Provide the (x, y) coordinate of the cell's center where the given text is located.  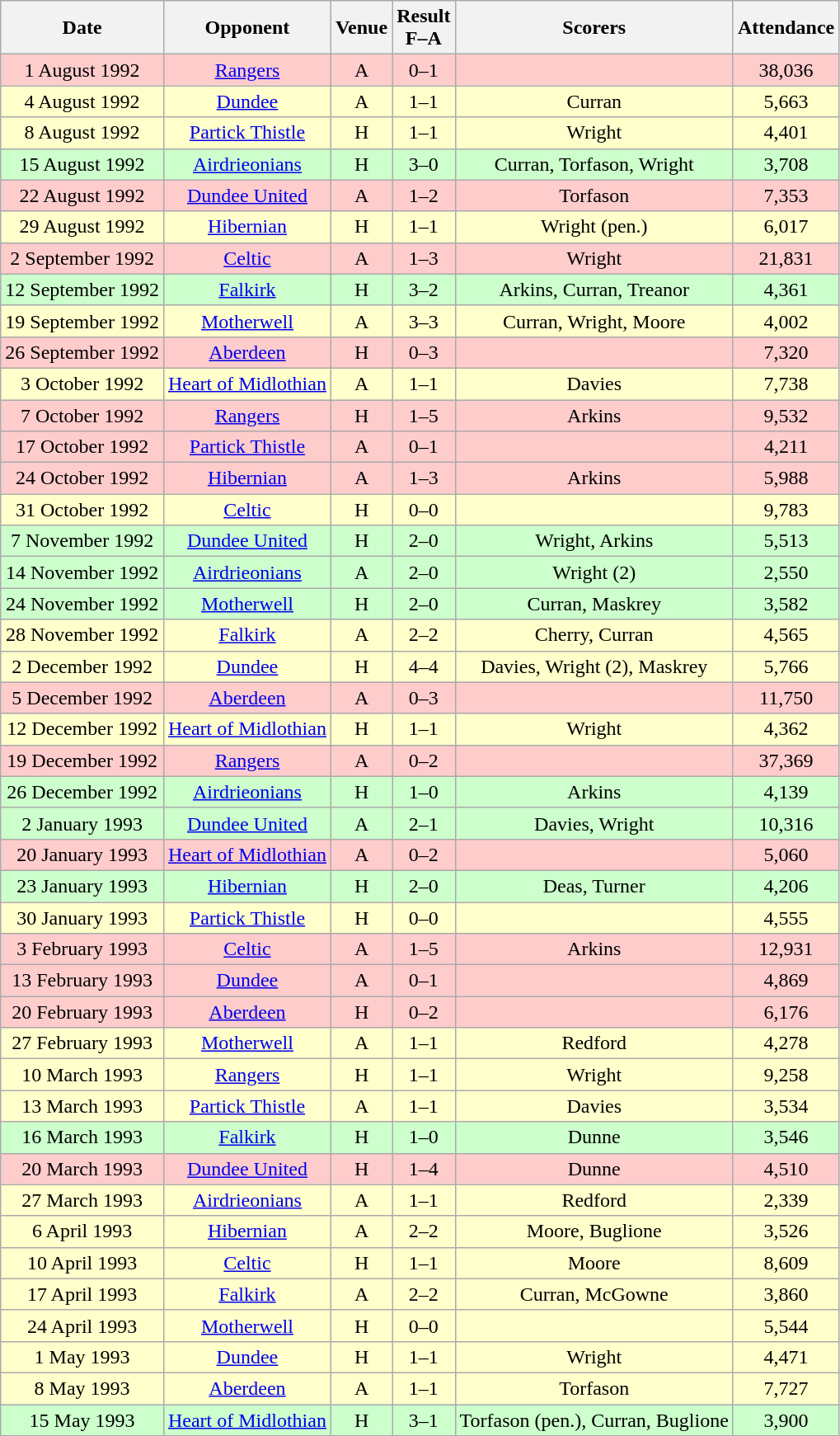
Davies, Wright (594, 823)
16 March 1993 (82, 1137)
4,510 (786, 1169)
Scorers (594, 28)
3–2 (424, 290)
12 September 1992 (82, 290)
31 October 1992 (82, 510)
Curran, McGowne (594, 1294)
4,401 (786, 133)
Moore, Buglione (594, 1231)
1–4 (424, 1169)
5,513 (786, 541)
5 December 1992 (82, 698)
27 March 1993 (82, 1200)
1 August 1992 (82, 70)
4,362 (786, 729)
29 August 1992 (82, 227)
14 November 1992 (82, 572)
2 January 1993 (82, 823)
Curran, Wright, Moore (594, 321)
3,900 (786, 1420)
5,060 (786, 855)
20 March 1993 (82, 1169)
Deas, Turner (594, 886)
4,278 (786, 1043)
13 February 1993 (82, 981)
4,002 (786, 321)
10 April 1993 (82, 1263)
Wright, Arkins (594, 541)
19 December 1992 (82, 760)
7,353 (786, 195)
Torfason (pen.), Curran, Buglione (594, 1420)
15 May 1993 (82, 1420)
9,532 (786, 415)
Opponent (247, 28)
4,361 (786, 290)
Curran (594, 101)
Curran, Maskrey (594, 604)
15 August 1992 (82, 164)
22 August 1992 (82, 195)
30 January 1993 (82, 918)
4,206 (786, 886)
26 September 1992 (82, 352)
13 March 1993 (82, 1106)
2,550 (786, 572)
3,526 (786, 1231)
Attendance (786, 28)
9,258 (786, 1075)
Moore (594, 1263)
Cherry, Curran (594, 635)
Wright (pen.) (594, 227)
3,534 (786, 1106)
7 November 1992 (82, 541)
21,831 (786, 258)
10,316 (786, 823)
8,609 (786, 1263)
3–0 (424, 164)
Wright (2) (594, 572)
7 October 1992 (82, 415)
ResultF–A (424, 28)
4,869 (786, 981)
11,750 (786, 698)
12,931 (786, 949)
24 October 1992 (82, 478)
3 February 1993 (82, 949)
10 March 1993 (82, 1075)
5,663 (786, 101)
37,369 (786, 760)
3,546 (786, 1137)
2 September 1992 (82, 258)
38,036 (786, 70)
3,582 (786, 604)
Curran, Torfason, Wright (594, 164)
5,544 (786, 1325)
8 August 1992 (82, 133)
6 April 1993 (82, 1231)
4,555 (786, 918)
28 November 1992 (82, 635)
4,565 (786, 635)
17 October 1992 (82, 447)
Venue (361, 28)
4 August 1992 (82, 101)
9,783 (786, 510)
24 November 1992 (82, 604)
3 October 1992 (82, 384)
4–4 (424, 666)
24 April 1993 (82, 1325)
6,017 (786, 227)
4,471 (786, 1357)
7,320 (786, 352)
26 December 1992 (82, 792)
Arkins, Curran, Treanor (594, 290)
3,860 (786, 1294)
17 April 1993 (82, 1294)
2–1 (424, 823)
20 February 1993 (82, 1012)
1–2 (424, 195)
3–3 (424, 321)
4,139 (786, 792)
7,727 (786, 1388)
Date (82, 28)
12 December 1992 (82, 729)
2 December 1992 (82, 666)
5,766 (786, 666)
5,988 (786, 478)
1 May 1993 (82, 1357)
Davies, Wright (2), Maskrey (594, 666)
23 January 1993 (82, 886)
2,339 (786, 1200)
8 May 1993 (82, 1388)
7,738 (786, 384)
6,176 (786, 1012)
27 February 1993 (82, 1043)
3,708 (786, 164)
4,211 (786, 447)
19 September 1992 (82, 321)
3–1 (424, 1420)
20 January 1993 (82, 855)
